Provide the [X, Y] coordinate of the cell's center where the given text is located.  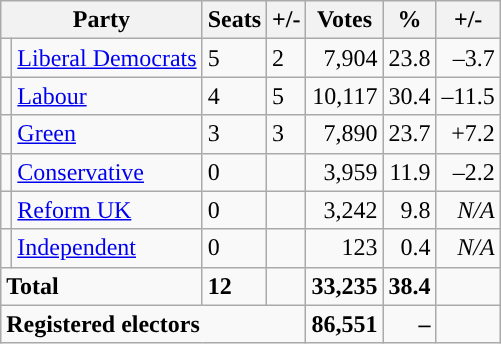
Total [102, 286]
2 [286, 58]
30.4 [410, 96]
% [410, 20]
3,959 [344, 172]
38.4 [410, 286]
7,904 [344, 58]
Party [102, 20]
Green [107, 134]
23.7 [410, 134]
9.8 [410, 210]
12 [234, 286]
123 [344, 248]
+7.2 [468, 134]
86,551 [344, 324]
Labour [107, 96]
Seats [234, 20]
Conservative [107, 172]
23.8 [410, 58]
Reform UK [107, 210]
33,235 [344, 286]
3,242 [344, 210]
–2.2 [468, 172]
11.9 [410, 172]
Registered electors [154, 324]
– [410, 324]
–3.7 [468, 58]
0.4 [410, 248]
Independent [107, 248]
4 [234, 96]
–11.5 [468, 96]
10,117 [344, 96]
Votes [344, 20]
Liberal Democrats [107, 58]
7,890 [344, 134]
